Determine the (X, Y) coordinate at the center of the cell enclosing the given text.  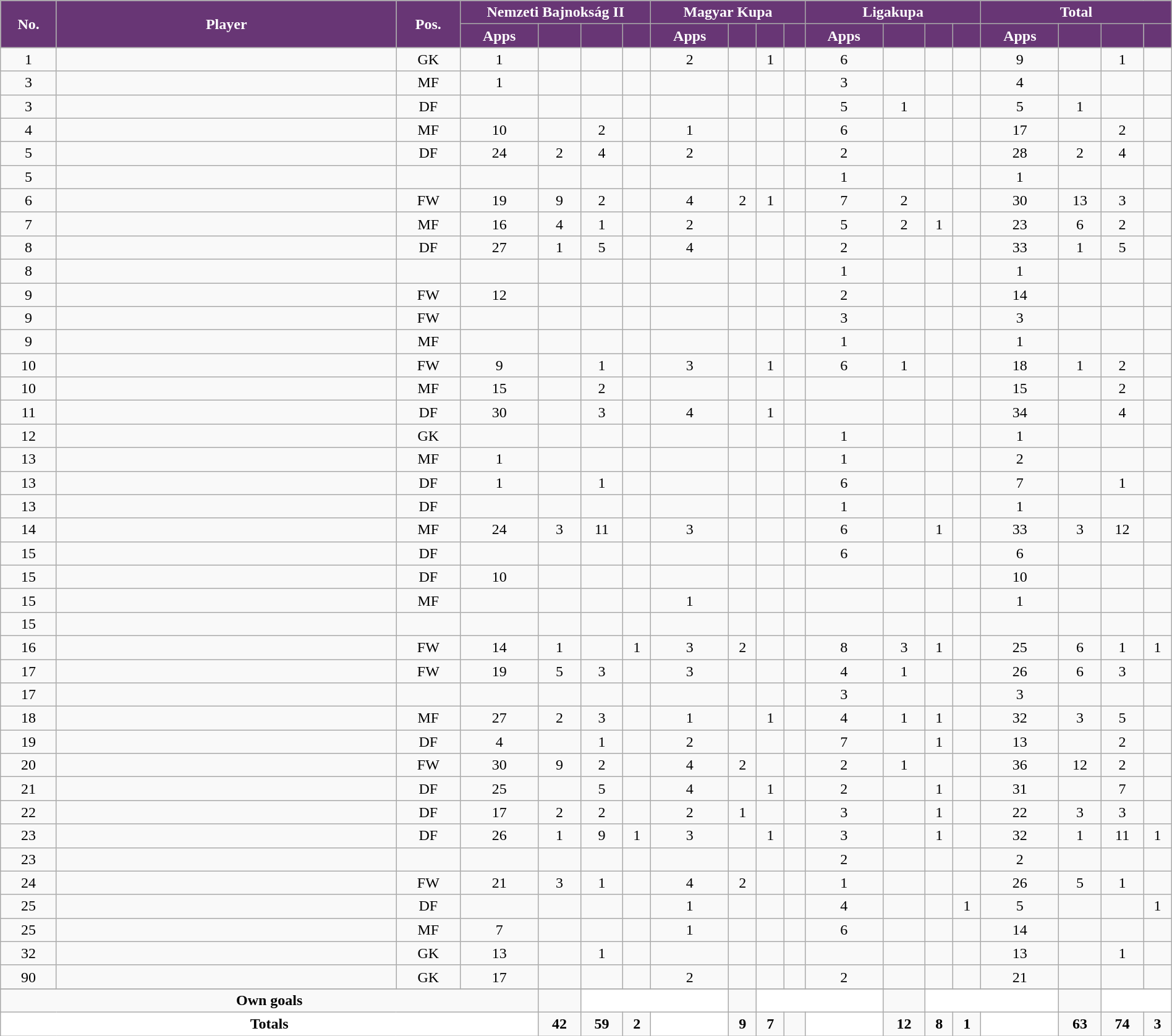
31 (1020, 789)
Nemzeti Bajnokság II (556, 12)
Total (1076, 12)
36 (1020, 765)
63 (1081, 1024)
90 (28, 977)
Pos. (428, 24)
Player (226, 24)
42 (560, 1024)
28 (1020, 153)
Ligakupa (893, 12)
Own goals (270, 1000)
59 (602, 1024)
Magyar Kupa (728, 12)
74 (1123, 1024)
No. (28, 24)
34 (1020, 412)
20 (28, 765)
Totals (270, 1024)
